Capture the cell that displays the provided text and extract its (X, Y) central coordinate. 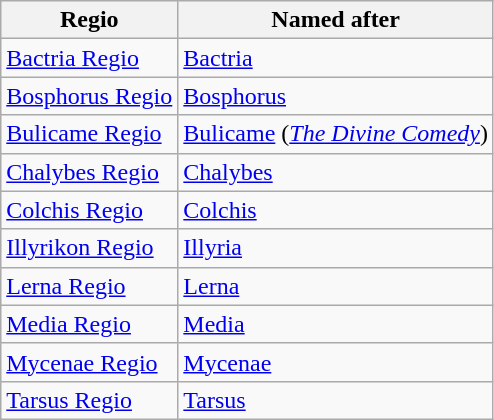
Chalybes Regio (90, 172)
Media (336, 324)
Lerna (336, 286)
Bosphorus Regio (90, 96)
Mycenae (336, 362)
Bulicame (The Divine Comedy) (336, 134)
Lerna Regio (90, 286)
Chalybes (336, 172)
Bulicame Regio (90, 134)
Named after (336, 20)
Tarsus Regio (90, 400)
Illyrikon Regio (90, 248)
Mycenae Regio (90, 362)
Illyria (336, 248)
Bactria (336, 58)
Colchis Regio (90, 210)
Media Regio (90, 324)
Bosphorus (336, 96)
Tarsus (336, 400)
Bactria Regio (90, 58)
Colchis (336, 210)
Regio (90, 20)
